Find where the given text appears and provide that cell's center as [X, Y] coordinate. 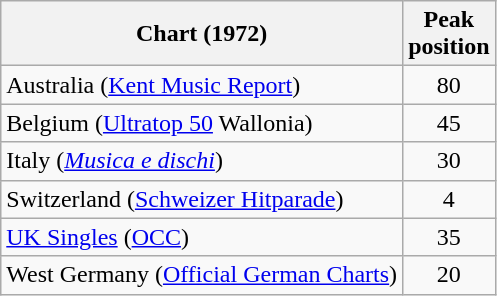
Australia (Kent Music Report) [202, 85]
45 [449, 123]
Peakposition [449, 34]
Chart (1972) [202, 34]
Switzerland (Schweizer Hitparade) [202, 199]
4 [449, 199]
35 [449, 237]
30 [449, 161]
Belgium (Ultratop 50 Wallonia) [202, 123]
80 [449, 85]
20 [449, 275]
Italy (Musica e dischi) [202, 161]
West Germany (Official German Charts) [202, 275]
UK Singles (OCC) [202, 237]
